Find where the given text appears and provide that cell's center as (x, y) coordinate. 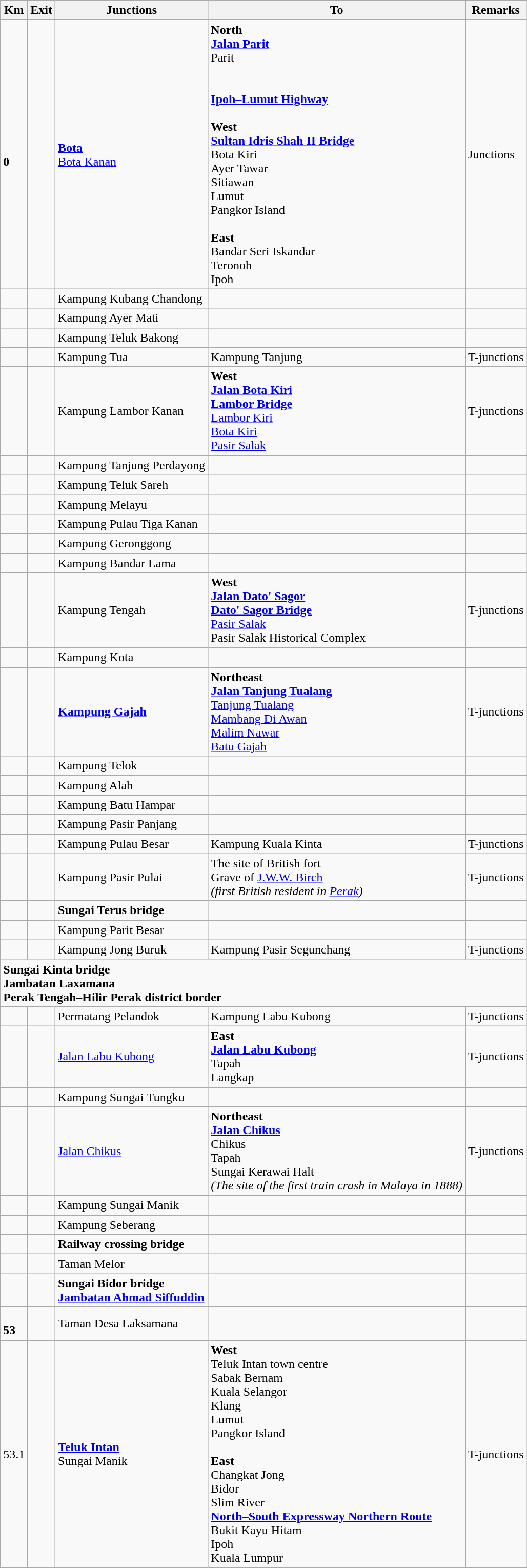
Kampung Tanjung (337, 357)
Kampung Sungai Manik (132, 1205)
Kampung Labu Kubong (337, 1016)
Northeast Jalan ChikusChikusTapahSungai Kerawai Halt(The site of the first train crash in Malaya in 1888) (337, 1151)
Permatang Pelandok (132, 1016)
53.1 (14, 1454)
Km (14, 10)
Kampung Tua (132, 357)
West Jalan Bota Kiri Lambor Bridge Lambor KiriBota Kiri Pasir Salak (337, 411)
Railway crossing bridge (132, 1244)
Taman Melor (132, 1264)
Kampung Pasir Pulai (132, 877)
Kampung Pasir Segunchang (337, 949)
Kampung Tengah (132, 610)
West Jalan Dato' Sagor Dato' Sagor Bridge Pasir Salak Pasir Salak Historical Complex (337, 610)
Sungai Terus bridge (132, 910)
Kampung Pulau Besar (132, 844)
Remarks (496, 10)
Kampung Teluk Bakong (132, 338)
Teluk IntanSungai Manik (132, 1454)
Kampung Jong Buruk (132, 949)
0 (14, 154)
BotaBota Kanan (132, 154)
Sungai Kinta bridgeJambatan LaxamanaPerak Tengah–Hilir Perak district border (263, 983)
Taman Desa Laksamana (132, 1323)
Jalan Labu Kubong (132, 1057)
Kampung Tanjung Perdayong (132, 465)
Kampung Melayu (132, 504)
Kampung Teluk Sareh (132, 485)
Kampung Pasir Panjang (132, 824)
To (337, 10)
Kampung Pulau Tiga Kanan (132, 524)
East Jalan Labu KubongTapahLangkap (337, 1057)
Kampung Kubang Chandong (132, 299)
Kampung Parit Besar (132, 930)
Kampung Telok (132, 766)
Kampung Alah (132, 785)
Northeast Jalan Tanjung TualangTanjung TualangMambang Di AwanMalim NawarBatu Gajah (337, 712)
Kampung Batu Hampar (132, 805)
The site of British fortGrave of J.W.W. Birch(first British resident in Perak) (337, 877)
53 (14, 1323)
Kampung Kota (132, 658)
Exit (42, 10)
Sungai Bidor bridgeJambatan Ahmad Siffuddin (132, 1291)
Jalan Chikus (132, 1151)
Kampung Geronggong (132, 543)
Kampung Kuala Kinta (337, 844)
Kampung Seberang (132, 1225)
Kampung Sungai Tungku (132, 1097)
Kampung Ayer Mati (132, 318)
Kampung Bandar Lama (132, 563)
Kampung Lambor Kanan (132, 411)
Kampung Gajah (132, 712)
